Return the [x, y] coordinate for the center point of the cell that contains the specified text.  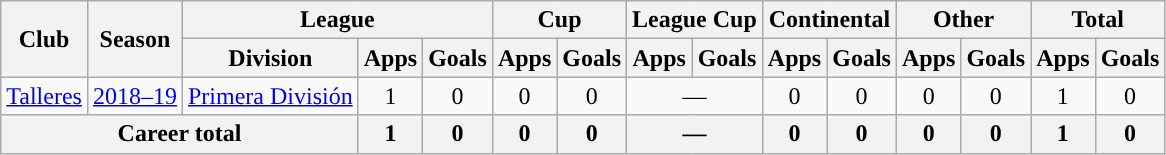
Club [44, 39]
Cup [559, 20]
Other [963, 20]
Total [1098, 20]
League [337, 20]
Talleres [44, 96]
Division [270, 58]
Continental [829, 20]
Career total [180, 134]
League Cup [695, 20]
Primera División [270, 96]
2018–19 [134, 96]
Season [134, 39]
